Output the [x, y] coordinate of the center of the cell containing the given text.  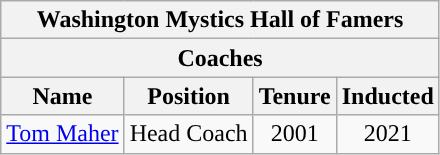
Tenure [294, 96]
2001 [294, 134]
Name [62, 96]
Head Coach [188, 134]
Tom Maher [62, 134]
Inducted [388, 96]
Washington Mystics Hall of Famers [220, 20]
Position [188, 96]
Coaches [220, 58]
2021 [388, 134]
